Return the (x, y) coordinate for the center point of the cell that contains the specified text.  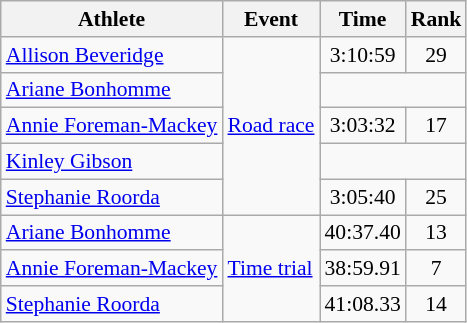
7 (436, 269)
14 (436, 304)
Event (270, 19)
Time (363, 19)
Athlete (112, 19)
3:05:40 (363, 197)
Time trial (270, 268)
38:59.91 (363, 269)
Road race (270, 126)
40:37.40 (363, 233)
3:03:32 (363, 126)
13 (436, 233)
41:08.33 (363, 304)
Rank (436, 19)
Allison Beveridge (112, 55)
25 (436, 197)
3:10:59 (363, 55)
29 (436, 55)
17 (436, 126)
Kinley Gibson (112, 162)
